Provide the [X, Y] coordinate of the cell's center where the given text is located.  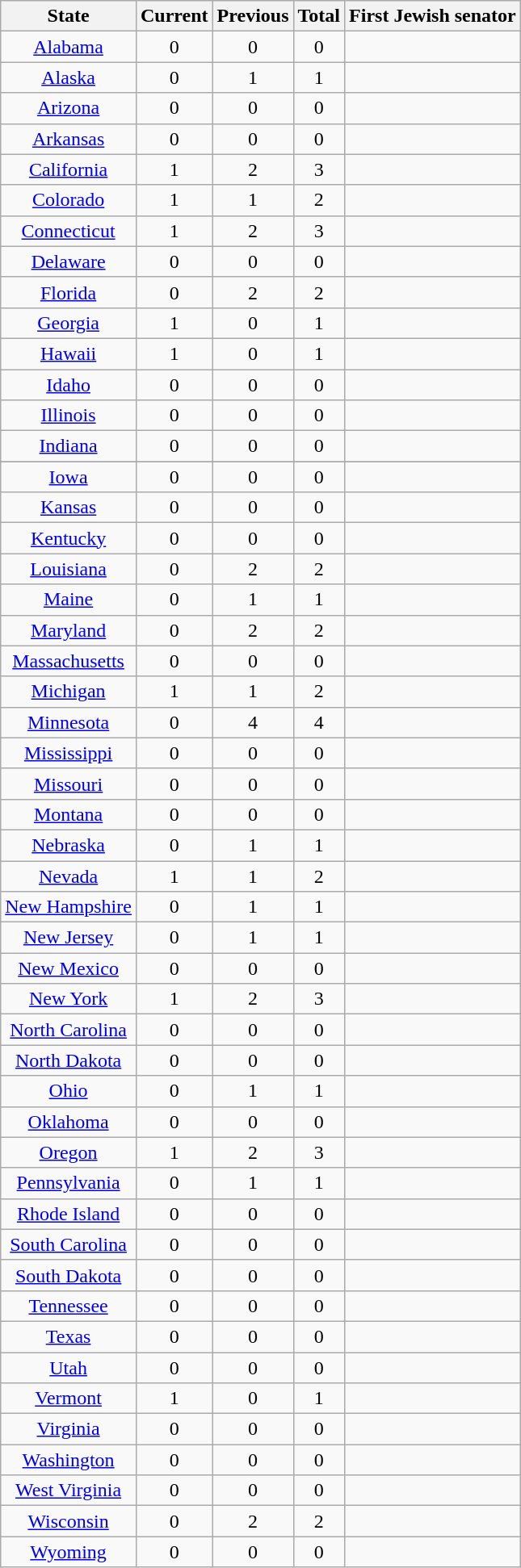
New Hampshire [69, 907]
Colorado [69, 200]
Washington [69, 1460]
California [69, 169]
Total [319, 16]
Texas [69, 1336]
Alabama [69, 47]
Pennsylvania [69, 1183]
Arizona [69, 108]
North Dakota [69, 1060]
Florida [69, 292]
Ohio [69, 1091]
State [69, 16]
Idaho [69, 385]
Kentucky [69, 538]
Illinois [69, 416]
Michigan [69, 692]
Rhode Island [69, 1214]
Nevada [69, 876]
Louisiana [69, 569]
Kansas [69, 508]
Tennessee [69, 1306]
Maine [69, 600]
Utah [69, 1368]
Iowa [69, 477]
Minnesota [69, 722]
Oklahoma [69, 1122]
Maryland [69, 630]
Connecticut [69, 231]
New Mexico [69, 968]
Wyoming [69, 1552]
New York [69, 999]
Montana [69, 814]
Virginia [69, 1429]
West Virginia [69, 1491]
Hawaii [69, 353]
South Dakota [69, 1275]
Wisconsin [69, 1521]
Previous [253, 16]
Mississippi [69, 753]
Indiana [69, 446]
Vermont [69, 1399]
Arkansas [69, 139]
Missouri [69, 784]
Georgia [69, 323]
Nebraska [69, 845]
North Carolina [69, 1030]
Massachusetts [69, 661]
Alaska [69, 77]
Delaware [69, 261]
Current [174, 16]
South Carolina [69, 1244]
Oregon [69, 1152]
New Jersey [69, 938]
First Jewish senator [433, 16]
